Output the (x, y) coordinate of the center of the cell containing the given text.  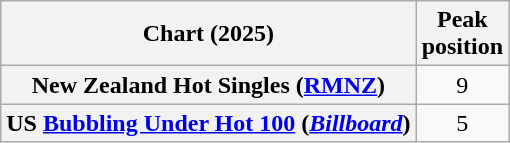
Peakposition (462, 34)
5 (462, 123)
9 (462, 85)
Chart (2025) (208, 34)
New Zealand Hot Singles (RMNZ) (208, 85)
US Bubbling Under Hot 100 (Billboard) (208, 123)
